Output the (X, Y) coordinate of the center of the cell containing the given text.  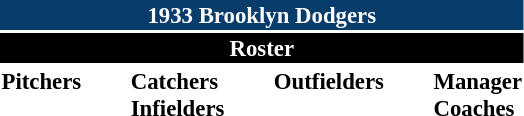
Roster (262, 48)
1933 Brooklyn Dodgers (262, 15)
